Capture the cell that displays the provided text and extract its (x, y) central coordinate. 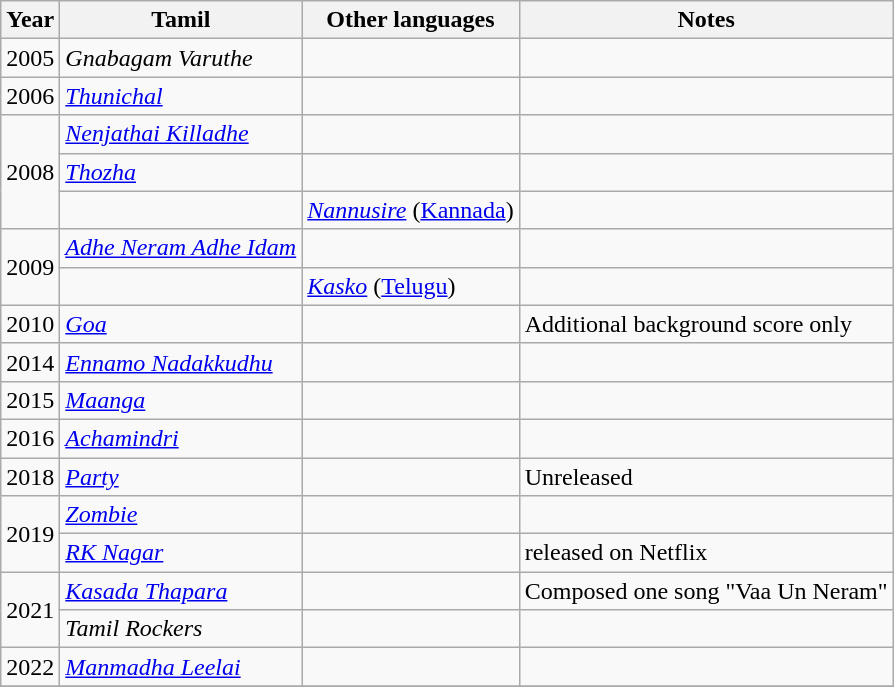
Year (30, 20)
Achamindri (181, 438)
Goa (181, 324)
Unreleased (706, 477)
2005 (30, 58)
2009 (30, 267)
Nenjathai Killadhe (181, 134)
2010 (30, 324)
Adhe Neram Adhe Idam (181, 248)
2021 (30, 610)
2016 (30, 438)
RK Nagar (181, 553)
released on Netflix (706, 553)
Composed one song "Vaa Un Neram" (706, 591)
Manmadha Leelai (181, 667)
2019 (30, 534)
Zombie (181, 515)
Maanga (181, 400)
Thozha (181, 172)
Notes (706, 20)
Ennamo Nadakkudhu (181, 362)
2006 (30, 96)
Thunichal (181, 96)
Gnabagam Varuthe (181, 58)
Tamil Rockers (181, 629)
2022 (30, 667)
Kasada Thapara (181, 591)
2015 (30, 400)
Party (181, 477)
Other languages (410, 20)
Tamil (181, 20)
Additional background score only (706, 324)
2018 (30, 477)
Nannusire (Kannada) (410, 210)
2014 (30, 362)
2008 (30, 172)
Kasko (Telugu) (410, 286)
